From the cell containing the given text, extract its center point as [x, y] coordinate. 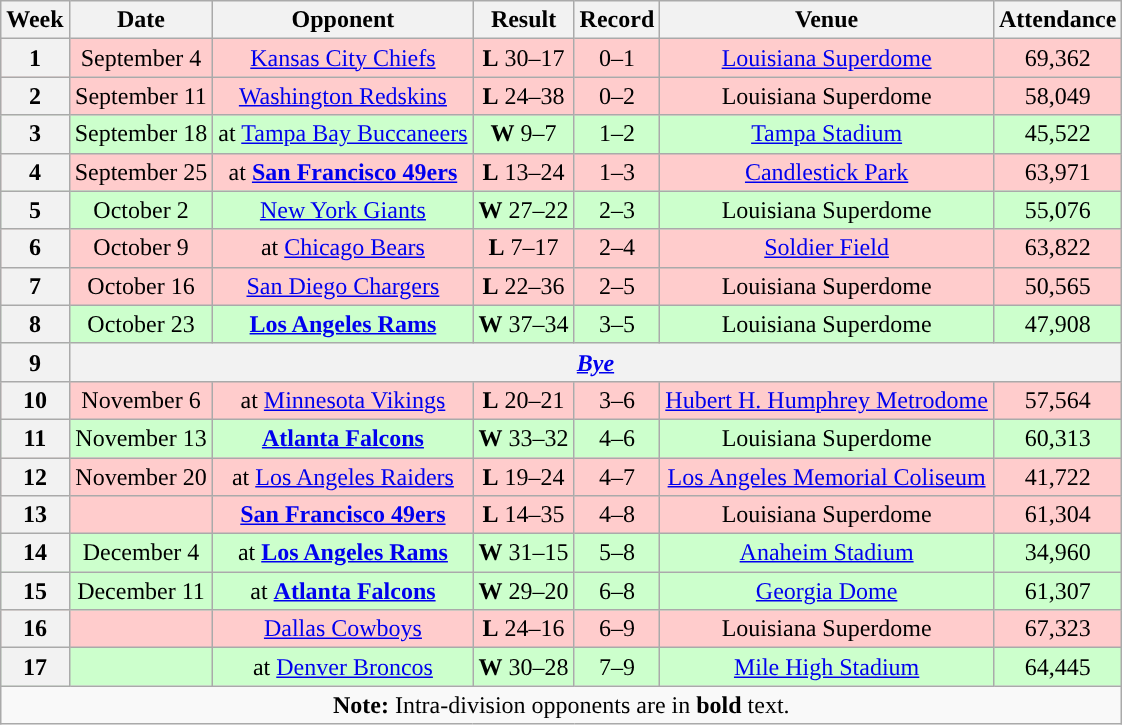
Date [141, 20]
New York Giants [343, 210]
1 [35, 58]
Soldier Field [827, 248]
8 [35, 324]
7–9 [617, 667]
45,522 [1057, 134]
9 [35, 362]
Attendance [1057, 20]
63,822 [1057, 248]
4–7 [617, 477]
69,362 [1057, 58]
September 18 [141, 134]
4–6 [617, 438]
3–6 [617, 400]
L 13–24 [524, 172]
at Los Angeles Raiders [343, 477]
60,313 [1057, 438]
2–3 [617, 210]
63,971 [1057, 172]
Los Angeles Memorial Coliseum [827, 477]
14 [35, 553]
Washington Redskins [343, 96]
6–9 [617, 629]
11 [35, 438]
at Los Angeles Rams [343, 553]
L 14–35 [524, 515]
Week [35, 20]
October 16 [141, 286]
4 [35, 172]
September 4 [141, 58]
at Denver Broncos [343, 667]
4–8 [617, 515]
November 6 [141, 400]
0–1 [617, 58]
L 19–24 [524, 477]
at Chicago Bears [343, 248]
December 4 [141, 553]
at Tampa Bay Buccaneers [343, 134]
November 13 [141, 438]
October 23 [141, 324]
L 20–21 [524, 400]
L 30–17 [524, 58]
W 30–28 [524, 667]
Note: Intra-division opponents are in bold text. [562, 705]
L 24–38 [524, 96]
L 7–17 [524, 248]
0–2 [617, 96]
2–5 [617, 286]
L 24–16 [524, 629]
October 2 [141, 210]
58,049 [1057, 96]
Anaheim Stadium [827, 553]
64,445 [1057, 667]
L 22–36 [524, 286]
7 [35, 286]
W 27–22 [524, 210]
W 33–32 [524, 438]
55,076 [1057, 210]
San Francisco 49ers [343, 515]
W 31–15 [524, 553]
61,307 [1057, 591]
San Diego Chargers [343, 286]
5–8 [617, 553]
57,564 [1057, 400]
12 [35, 477]
Result [524, 20]
September 11 [141, 96]
17 [35, 667]
October 9 [141, 248]
W 37–34 [524, 324]
2–4 [617, 248]
September 25 [141, 172]
61,304 [1057, 515]
3–5 [617, 324]
Kansas City Chiefs [343, 58]
November 20 [141, 477]
Venue [827, 20]
47,908 [1057, 324]
W 9–7 [524, 134]
Bye [596, 362]
41,722 [1057, 477]
2 [35, 96]
67,323 [1057, 629]
13 [35, 515]
1–2 [617, 134]
5 [35, 210]
Mile High Stadium [827, 667]
34,960 [1057, 553]
3 [35, 134]
at Minnesota Vikings [343, 400]
December 11 [141, 591]
Record [617, 20]
6–8 [617, 591]
1–3 [617, 172]
Hubert H. Humphrey Metrodome [827, 400]
50,565 [1057, 286]
6 [35, 248]
W 29–20 [524, 591]
Dallas Cowboys [343, 629]
Candlestick Park [827, 172]
Georgia Dome [827, 591]
10 [35, 400]
16 [35, 629]
Atlanta Falcons [343, 438]
Los Angeles Rams [343, 324]
Opponent [343, 20]
at San Francisco 49ers [343, 172]
at Atlanta Falcons [343, 591]
15 [35, 591]
Tampa Stadium [827, 134]
